Capture the cell that displays the provided text and extract its (x, y) central coordinate. 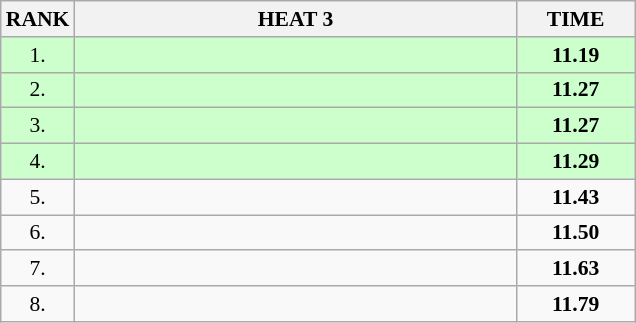
4. (38, 162)
8. (38, 304)
11.19 (576, 55)
11.79 (576, 304)
1. (38, 55)
HEAT 3 (295, 19)
6. (38, 233)
RANK (38, 19)
11.43 (576, 197)
11.63 (576, 269)
11.50 (576, 233)
3. (38, 126)
2. (38, 90)
7. (38, 269)
TIME (576, 19)
5. (38, 197)
11.29 (576, 162)
